From the cell containing the given text, extract its center point as [X, Y] coordinate. 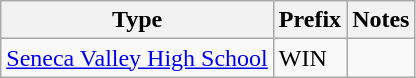
Type [138, 20]
WIN [310, 58]
Seneca Valley High School [138, 58]
Notes [381, 20]
Prefix [310, 20]
